Detect which cell encompasses the target text, then output its [X, Y] center coordinate. 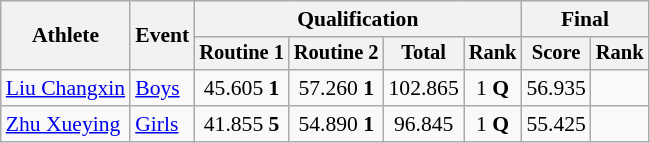
Liu Changxin [66, 88]
Girls [162, 124]
54.890 1 [336, 124]
Total [423, 54]
102.865 [423, 88]
96.845 [423, 124]
Event [162, 36]
Qualification [358, 19]
Athlete [66, 36]
Zhu Xueying [66, 124]
41.855 5 [242, 124]
Boys [162, 88]
Routine 2 [336, 54]
Final [584, 19]
55.425 [556, 124]
Score [556, 54]
57.260 1 [336, 88]
45.605 1 [242, 88]
56.935 [556, 88]
Routine 1 [242, 54]
